For the text-containing cell, return its midpoint in (x, y) coordinate format. 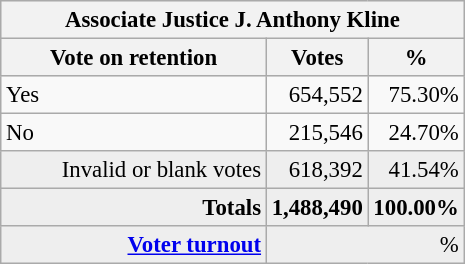
Associate Justice J. Anthony Kline (232, 20)
24.70% (416, 133)
100.00% (416, 208)
Invalid or blank votes (134, 170)
Vote on retention (134, 58)
618,392 (317, 170)
Voter turnout (134, 245)
No (134, 133)
75.30% (416, 95)
Yes (134, 95)
215,546 (317, 133)
41.54% (416, 170)
654,552 (317, 95)
1,488,490 (317, 208)
Totals (134, 208)
Votes (317, 58)
